Return (X, Y) of the center of cell containing provided text 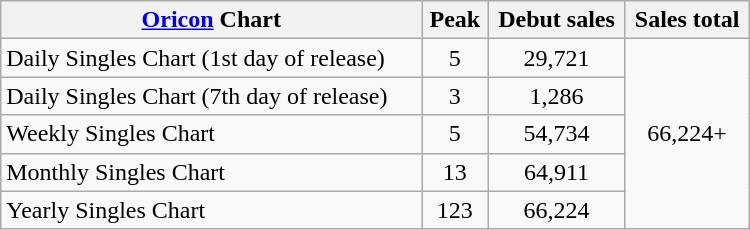
Weekly Singles Chart (212, 134)
Peak (455, 20)
1,286 (556, 96)
Sales total (687, 20)
123 (455, 210)
54,734 (556, 134)
29,721 (556, 58)
66,224+ (687, 134)
13 (455, 172)
Monthly Singles Chart (212, 172)
Daily Singles Chart (7th day of release) (212, 96)
Daily Singles Chart (1st day of release) (212, 58)
Yearly Singles Chart (212, 210)
3 (455, 96)
Oricon Chart (212, 20)
66,224 (556, 210)
Debut sales (556, 20)
64,911 (556, 172)
